Extract the (x, y) coordinate from the center of the cell holding the provided text.  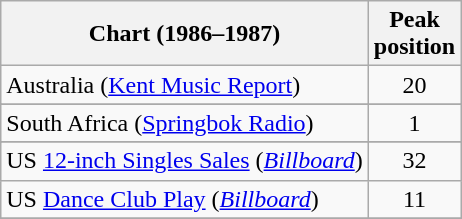
1 (414, 123)
South Africa (Springbok Radio) (185, 123)
Australia (Kent Music Report) (185, 85)
US 12-inch Singles Sales (Billboard) (185, 161)
32 (414, 161)
Chart (1986–1987) (185, 34)
11 (414, 199)
US Dance Club Play (Billboard) (185, 199)
Peakposition (414, 34)
20 (414, 85)
